Output the [X, Y] coordinate of the center of the cell containing the given text.  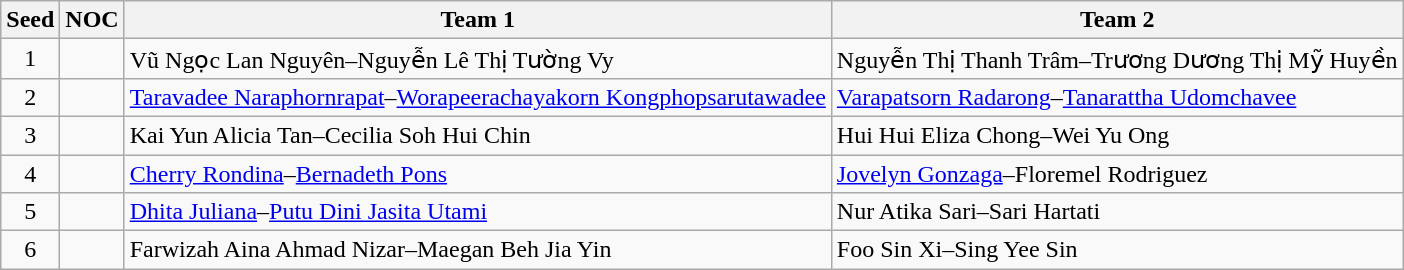
Vũ Ngọc Lan Nguyên–Nguyễn Lê Thị Tường Vy [478, 59]
Nur Atika Sari–Sari Hartati [1117, 212]
Taravadee Naraphornrapat–Worapeerachayakorn Kongphopsarutawadee [478, 97]
4 [30, 173]
Seed [30, 20]
Cherry Rondina–Bernadeth Pons [478, 173]
Foo Sin Xi–Sing Yee Sin [1117, 250]
Team 1 [478, 20]
Kai Yun Alicia Tan–Cecilia Soh Hui Chin [478, 135]
Jovelyn Gonzaga–Floremel Rodriguez [1117, 173]
Nguyễn Thị Thanh Trâm–Trương Dương Thị Mỹ Huyền [1117, 59]
5 [30, 212]
Team 2 [1117, 20]
Hui Hui Eliza Chong–Wei Yu Ong [1117, 135]
6 [30, 250]
Varapatsorn Radarong–Tanarattha Udomchavee [1117, 97]
2 [30, 97]
Dhita Juliana–Putu Dini Jasita Utami [478, 212]
1 [30, 59]
3 [30, 135]
Farwizah Aina Ahmad Nizar–Maegan Beh Jia Yin [478, 250]
NOC [92, 20]
